Pinpoint the cell where the given text exists, returning its [x, y] midpoint coordinate. 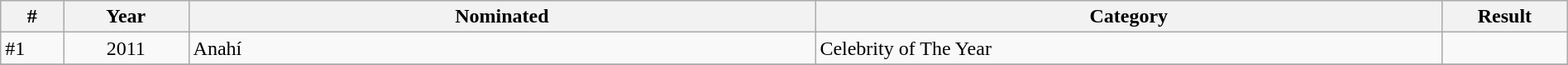
#1 [32, 48]
Category [1129, 17]
Year [126, 17]
2011 [126, 48]
# [32, 17]
Celebrity of The Year [1129, 48]
Anahí [502, 48]
Nominated [502, 17]
Result [1505, 17]
